Provide the (X, Y) coordinate of the cell's center where the given text is located.  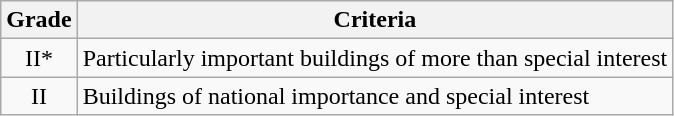
Criteria (375, 20)
II (39, 96)
Buildings of national importance and special interest (375, 96)
Particularly important buildings of more than special interest (375, 58)
Grade (39, 20)
II* (39, 58)
